Output the (X, Y) coordinate of the center of the cell containing the given text.  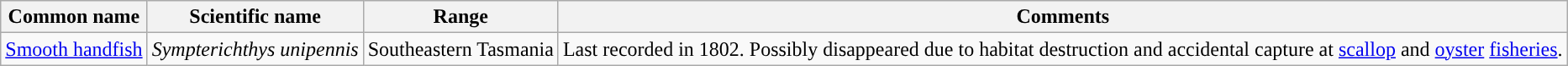
Southeastern Tasmania (460, 49)
Common name (74, 17)
Comments (1062, 17)
Last recorded in 1802. Possibly disappeared due to habitat destruction and accidental capture at scallop and oyster fisheries. (1062, 49)
Range (460, 17)
Scientific name (255, 17)
Sympterichthys unipennis (255, 49)
Smooth handfish (74, 49)
